Find where the given text appears and provide that cell's center as [X, Y] coordinate. 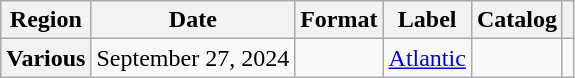
Catalog [516, 20]
Atlantic [427, 58]
Date [193, 20]
Region [46, 20]
Format [339, 20]
Label [427, 20]
Various [46, 58]
September 27, 2024 [193, 58]
